Return [x, y] of the center of cell containing provided text 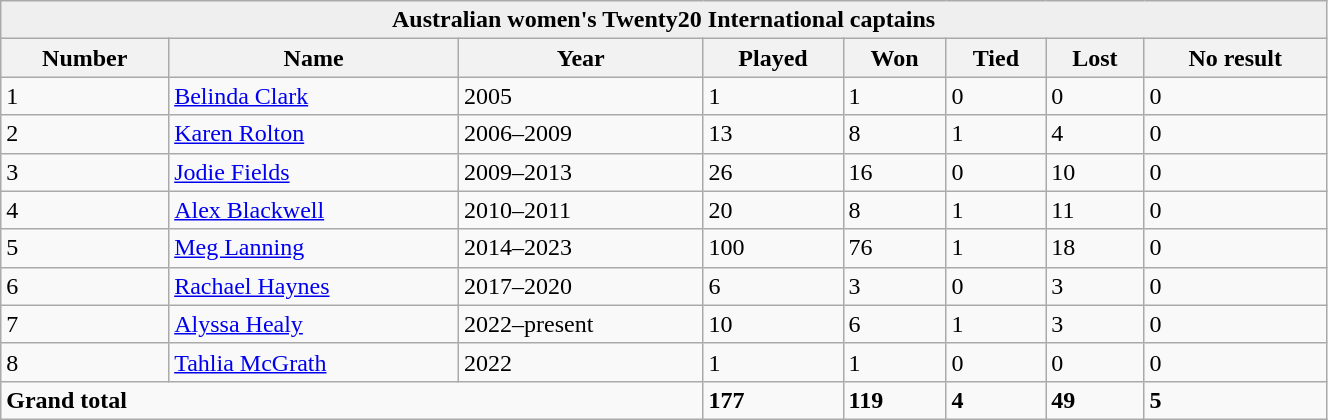
177 [773, 400]
49 [1095, 400]
18 [1095, 248]
Year [580, 58]
Number [85, 58]
2022 [580, 362]
2006–2009 [580, 134]
2005 [580, 96]
Belinda Clark [314, 96]
2010–2011 [580, 210]
Tied [996, 58]
Australian women's Twenty20 International captains [664, 20]
20 [773, 210]
7 [85, 324]
119 [894, 400]
11 [1095, 210]
Meg Lanning [314, 248]
2 [85, 134]
Name [314, 58]
Lost [1095, 58]
13 [773, 134]
26 [773, 172]
2022–present [580, 324]
100 [773, 248]
2017–2020 [580, 286]
16 [894, 172]
Grand total [352, 400]
2014–2023 [580, 248]
Jodie Fields [314, 172]
No result [1235, 58]
Won [894, 58]
Played [773, 58]
76 [894, 248]
Karen Rolton [314, 134]
Alyssa Healy [314, 324]
2009–2013 [580, 172]
Rachael Haynes [314, 286]
Alex Blackwell [314, 210]
Tahlia McGrath [314, 362]
